Extract the [X, Y] coordinate from the center of the cell holding the provided text.  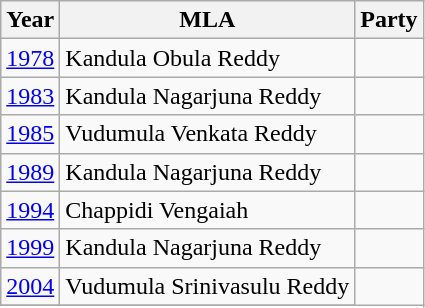
1978 [30, 58]
Year [30, 20]
MLA [208, 20]
1983 [30, 96]
Kandula Obula Reddy [208, 58]
1994 [30, 210]
1985 [30, 134]
Vudumula Srinivasulu Reddy [208, 286]
Chappidi Vengaiah [208, 210]
1999 [30, 248]
Vudumula Venkata Reddy [208, 134]
Party [389, 20]
2004 [30, 286]
1989 [30, 172]
